Scan for the cell matching the given text and deliver its (X, Y) coordinate at center. 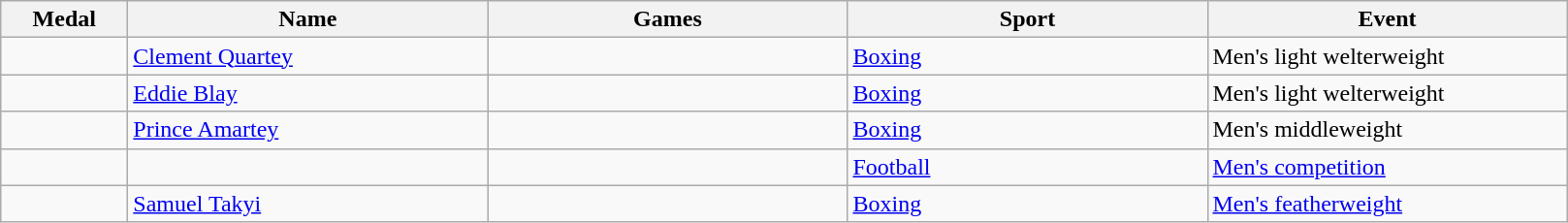
Eddie Blay (308, 93)
Men's featherweight (1387, 204)
Samuel Takyi (308, 204)
Football (1028, 167)
Men's middleweight (1387, 130)
Medal (64, 19)
Prince Amartey (308, 130)
Sport (1028, 19)
Clement Quartey (308, 56)
Event (1387, 19)
Name (308, 19)
Games (667, 19)
Men's competition (1387, 167)
